Scan for the cell matching the given text and deliver its (X, Y) coordinate at center. 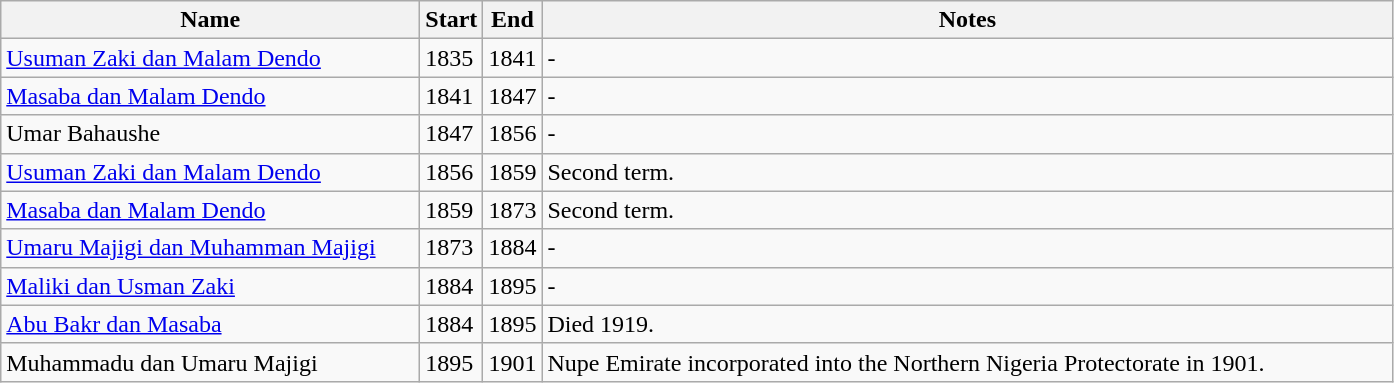
Died 1919. (968, 324)
Maliki dan Usman Zaki (210, 286)
Umar Bahaushe (210, 134)
End (512, 20)
Notes (968, 20)
Abu Bakr dan Masaba (210, 324)
Nupe Emirate incorporated into the Northern Nigeria Protectorate in 1901. (968, 362)
Start (452, 20)
1835 (452, 58)
Name (210, 20)
Muhammadu dan Umaru Majigi (210, 362)
Umaru Majigi dan Muhamman Majigi (210, 248)
1901 (512, 362)
